Extract the [X, Y] coordinate from the center of the cell holding the provided text.  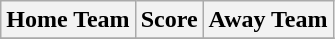
Score [169, 20]
Away Team [268, 20]
Home Team [68, 20]
